From the cell containing the given text, extract its center point as [X, Y] coordinate. 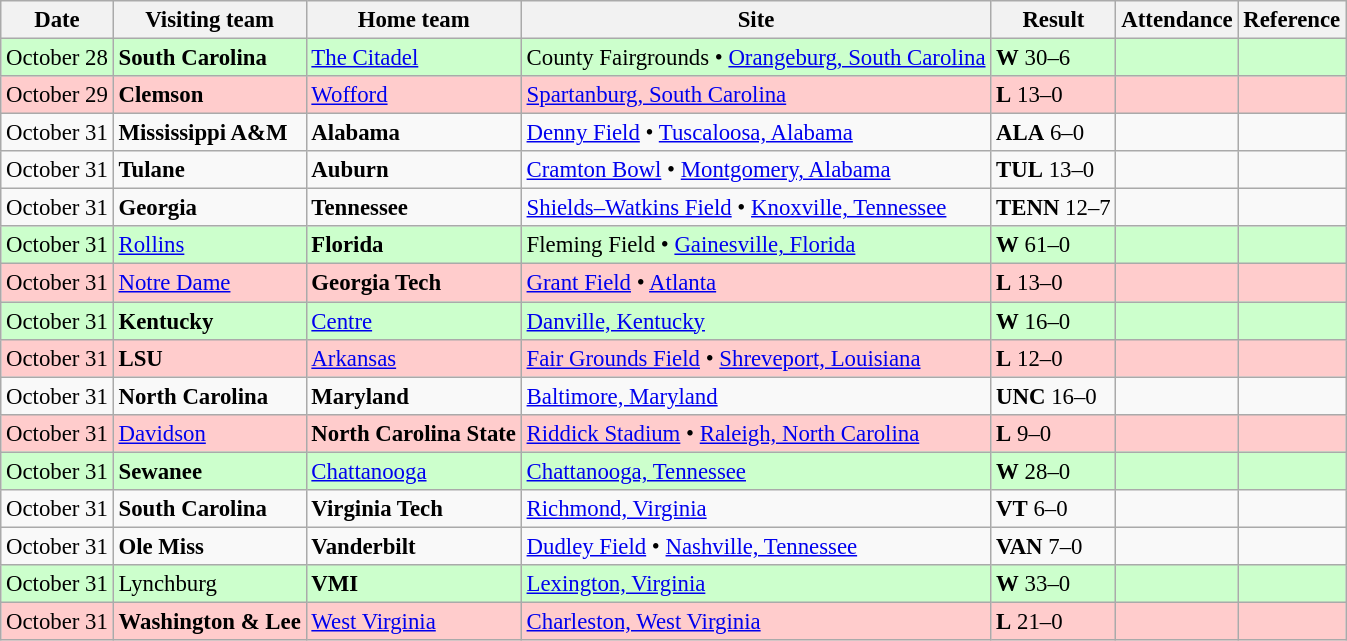
Auburn [414, 170]
Mississippi A&M [210, 133]
VAN 7–0 [1054, 546]
Shields–Watkins Field • Knoxville, Tennessee [756, 208]
Clemson [210, 95]
Davidson [210, 433]
Sewanee [210, 471]
W 33–0 [1054, 584]
Reference [1292, 20]
Chattanooga [414, 471]
TUL 13–0 [1054, 170]
Result [1054, 20]
Site [756, 20]
L 9–0 [1054, 433]
October 29 [57, 95]
ALA 6–0 [1054, 133]
Home team [414, 20]
Kentucky [210, 321]
Dudley Field • Nashville, Tennessee [756, 546]
VMI [414, 584]
Date [57, 20]
L 21–0 [1054, 621]
Danville, Kentucky [756, 321]
Riddick Stadium • Raleigh, North Carolina [756, 433]
Lynchburg [210, 584]
West Virginia [414, 621]
Fair Grounds Field • Shreveport, Louisiana [756, 358]
Tulane [210, 170]
Baltimore, Maryland [756, 396]
W 30–6 [1054, 58]
UNC 16–0 [1054, 396]
Chattanooga, Tennessee [756, 471]
County Fairgrounds • Orangeburg, South Carolina [756, 58]
Attendance [1177, 20]
Alabama [414, 133]
Centre [414, 321]
Washington & Lee [210, 621]
Wofford [414, 95]
Denny Field • Tuscaloosa, Alabama [756, 133]
Charleston, West Virginia [756, 621]
TENN 12–7 [1054, 208]
W 28–0 [1054, 471]
Visiting team [210, 20]
Richmond, Virginia [756, 509]
North Carolina [210, 396]
Ole Miss [210, 546]
Virginia Tech [414, 509]
The Citadel [414, 58]
Grant Field • Atlanta [756, 283]
W 16–0 [1054, 321]
Florida [414, 245]
Notre Dame [210, 283]
October 28 [57, 58]
L 12–0 [1054, 358]
Lexington, Virginia [756, 584]
Fleming Field • Gainesville, Florida [756, 245]
North Carolina State [414, 433]
LSU [210, 358]
Arkansas [414, 358]
Vanderbilt [414, 546]
Tennessee [414, 208]
Georgia Tech [414, 283]
Rollins [210, 245]
Maryland [414, 396]
VT 6–0 [1054, 509]
Spartanburg, South Carolina [756, 95]
W 61–0 [1054, 245]
Georgia [210, 208]
Cramton Bowl • Montgomery, Alabama [756, 170]
